Return (x, y) of the center of cell containing provided text 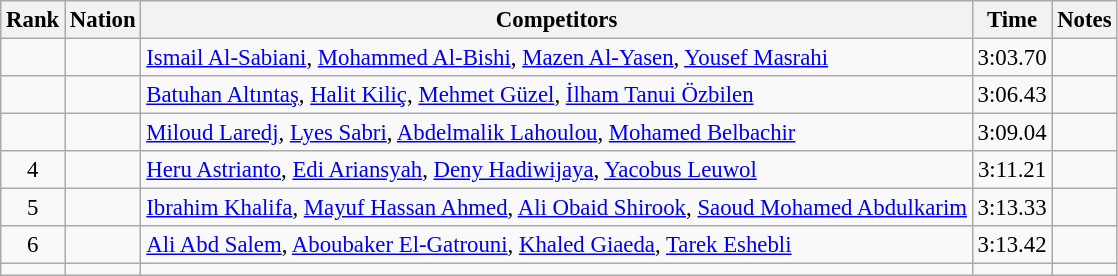
Competitors (556, 20)
3:13.33 (1012, 208)
Ibrahim Khalifa, Mayuf Hassan Ahmed, Ali Obaid Shirook, Saoud Mohamed Abdulkarim (556, 208)
4 (33, 170)
3:06.43 (1012, 95)
6 (33, 245)
3:13.42 (1012, 245)
5 (33, 208)
Nation (103, 20)
Miloud Laredj, Lyes Sabri, Abdelmalik Lahoulou, Mohamed Belbachir (556, 133)
Ismail Al-Sabiani, Mohammed Al-Bishi, Mazen Al-Yasen, Yousef Masrahi (556, 58)
3:09.04 (1012, 133)
Heru Astrianto, Edi Ariansyah, Deny Hadiwijaya, Yacobus Leuwol (556, 170)
Notes (1084, 20)
3:03.70 (1012, 58)
Ali Abd Salem, Aboubaker El-Gatrouni, Khaled Giaeda, Tarek Eshebli (556, 245)
Batuhan Altıntaş, Halit Kiliç, Mehmet Güzel, İlham Tanui Özbilen (556, 95)
Time (1012, 20)
3:11.21 (1012, 170)
Rank (33, 20)
